Return the (x, y) coordinate for the center point of the cell that contains the specified text.  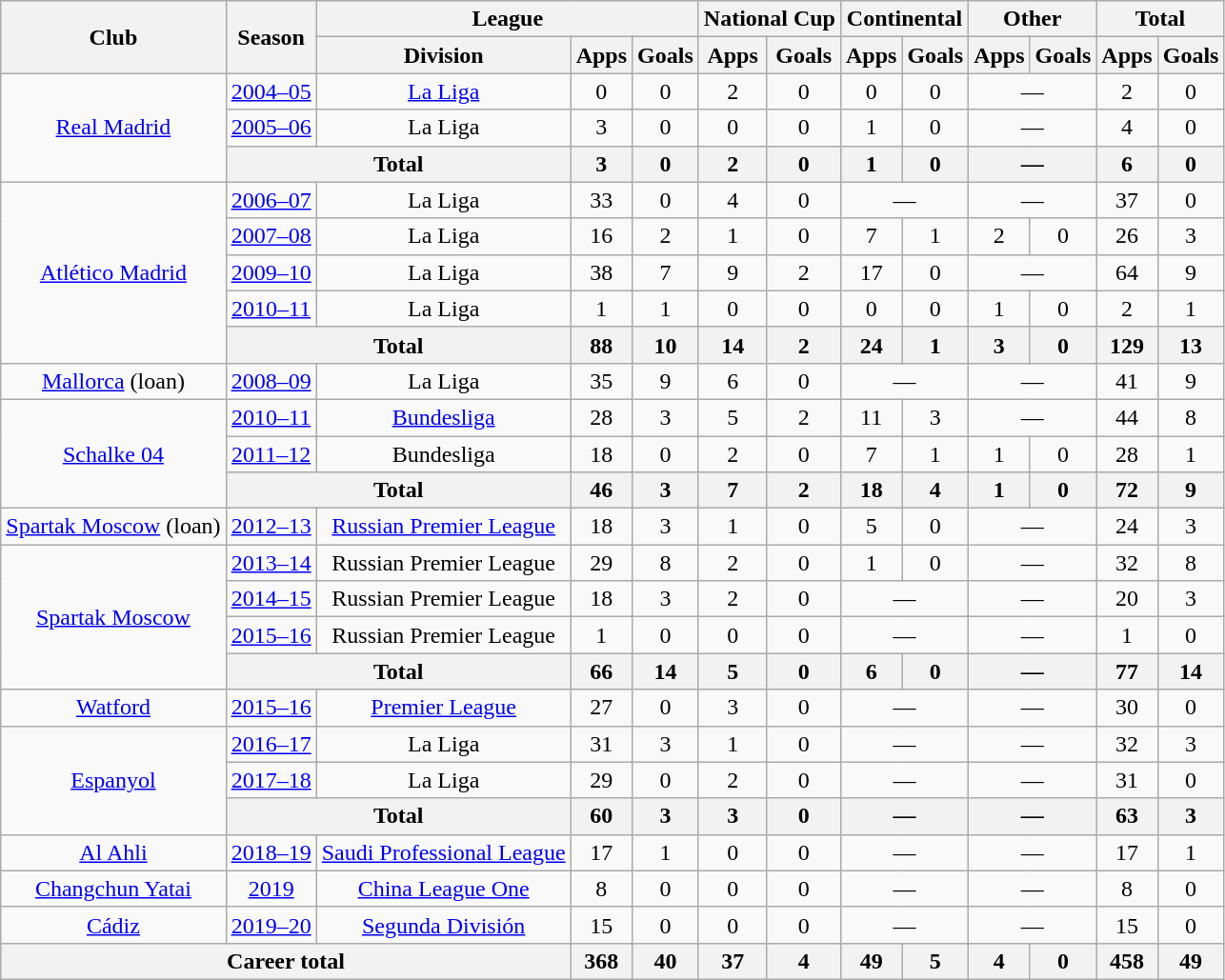
2013–14 (271, 563)
Saudi Professional League (444, 852)
64 (1127, 272)
129 (1127, 345)
2019–20 (271, 925)
Division (444, 55)
Career total (286, 961)
China League One (444, 889)
368 (601, 961)
Cádiz (113, 925)
2004–05 (271, 91)
Mallorca (loan) (113, 381)
Continental (904, 19)
Schalke 04 (113, 453)
66 (601, 671)
30 (1127, 708)
458 (1127, 961)
35 (601, 381)
Al Ahli (113, 852)
Spartak Moscow (loan) (113, 527)
Atlético Madrid (113, 272)
40 (666, 961)
2014–15 (271, 599)
Spartak Moscow (113, 617)
13 (1191, 345)
33 (601, 200)
88 (601, 345)
National Cup (770, 19)
Real Madrid (113, 128)
2011–12 (271, 454)
League (507, 19)
Club (113, 37)
2017–18 (271, 780)
Season (271, 37)
2005–06 (271, 128)
72 (1127, 490)
2019 (271, 889)
Watford (113, 708)
2007–08 (271, 236)
41 (1127, 381)
38 (601, 272)
46 (601, 490)
2016–17 (271, 744)
26 (1127, 236)
2018–19 (271, 852)
44 (1127, 417)
Premier League (444, 708)
2012–13 (271, 527)
16 (601, 236)
10 (666, 345)
11 (871, 417)
Espanyol (113, 780)
2009–10 (271, 272)
2008–09 (271, 381)
Other (1033, 19)
60 (601, 816)
Changchun Yatai (113, 889)
2006–07 (271, 200)
77 (1127, 671)
63 (1127, 816)
Segunda División (444, 925)
20 (1127, 599)
27 (601, 708)
